Pinpoint the cell where the given text exists, returning its [X, Y] midpoint coordinate. 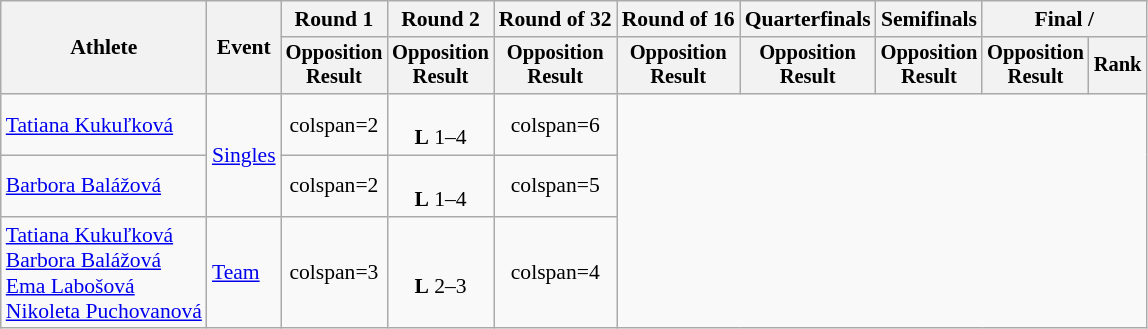
Tatiana KukuľkováBarbora BalážováEma LabošováNikoleta Puchovanová [104, 273]
Quarterfinals [808, 19]
Semifinals [930, 19]
Round of 16 [678, 19]
Round of 32 [556, 19]
colspan=6 [556, 124]
Round 2 [440, 19]
Round 1 [334, 19]
L 2–3 [440, 273]
colspan=4 [556, 273]
Rank [1118, 66]
Final / [1064, 19]
Barbora Balážová [104, 186]
Athlete [104, 48]
Singles [244, 155]
Tatiana Kukuľková [104, 124]
Team [244, 273]
Event [244, 48]
colspan=5 [556, 186]
colspan=3 [334, 273]
